Extract the [X, Y] coordinate from the center of the cell holding the provided text.  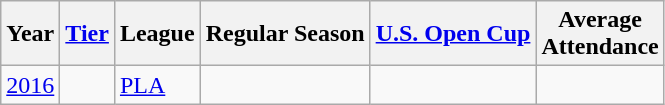
2016 [30, 85]
Tier [88, 34]
League [157, 34]
Year [30, 34]
U.S. Open Cup [453, 34]
Regular Season [285, 34]
AverageAttendance [600, 34]
PLA [157, 85]
